Determine the [x, y] coordinate at the center of the cell enclosing the given text.  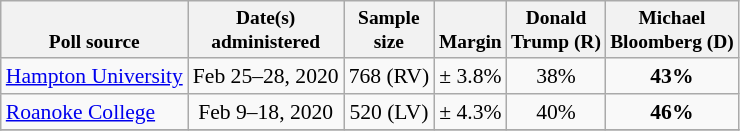
Roanoke College [94, 112]
MichaelBloomberg (D) [672, 30]
± 4.3% [470, 112]
Hampton University [94, 76]
520 (LV) [390, 112]
768 (RV) [390, 76]
Poll source [94, 30]
43% [672, 76]
DonaldTrump (R) [556, 30]
40% [556, 112]
Feb 9–18, 2020 [266, 112]
Feb 25–28, 2020 [266, 76]
Margin [470, 30]
Date(s)administered [266, 30]
46% [672, 112]
± 3.8% [470, 76]
38% [556, 76]
Samplesize [390, 30]
